Return (x, y) of the center of cell containing provided text 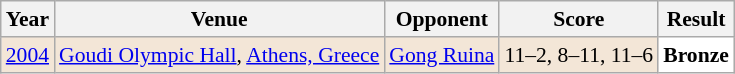
Venue (219, 19)
Goudi Olympic Hall, Athens, Greece (219, 55)
Result (696, 19)
Score (578, 19)
Bronze (696, 55)
Year (28, 19)
Opponent (442, 19)
Gong Ruina (442, 55)
2004 (28, 55)
11–2, 8–11, 11–6 (578, 55)
